Search for the cell housing the specified text and yield its (X, Y) center coordinate. 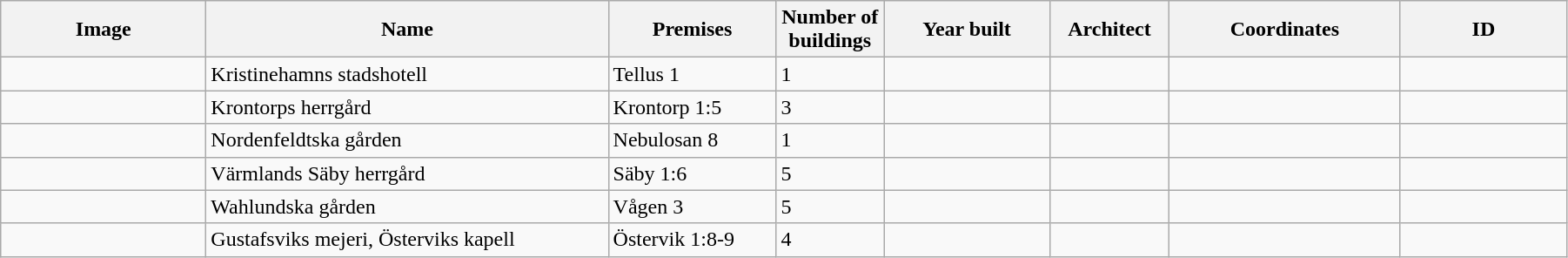
Vågen 3 (693, 207)
Name (407, 30)
Östervik 1:8-9 (693, 240)
4 (830, 240)
Tellus 1 (693, 74)
Krontorp 1:5 (693, 107)
Säby 1:6 (693, 173)
Gustafsviks mejeri, Österviks kapell (407, 240)
Architect (1110, 30)
Krontorps herrgård (407, 107)
3 (830, 107)
Year built (968, 30)
Kristinehamns stadshotell (407, 74)
Wahlundska gården (407, 207)
Nordenfeldtska gården (407, 140)
Värmlands Säby herrgård (407, 173)
ID (1483, 30)
Premises (693, 30)
Image (104, 30)
Nebulosan 8 (693, 140)
Coordinates (1284, 30)
Number ofbuildings (830, 30)
